From the cell containing the given text, extract its center point as (X, Y) coordinate. 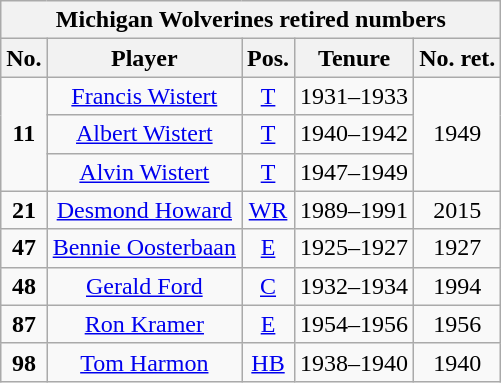
87 (24, 324)
Bennie Oosterbaan (144, 248)
Desmond Howard (144, 210)
48 (24, 286)
1949 (458, 134)
Tenure (354, 58)
Michigan Wolverines retired numbers (251, 20)
No. (24, 58)
1927 (458, 248)
1954–1956 (354, 324)
No. ret. (458, 58)
Gerald Ford (144, 286)
1956 (458, 324)
1940 (458, 362)
Albert Wistert (144, 134)
47 (24, 248)
Pos. (268, 58)
C (268, 286)
WR (268, 210)
1940–1942 (354, 134)
1989–1991 (354, 210)
1931–1933 (354, 96)
2015 (458, 210)
1925–1927 (354, 248)
1938–1940 (354, 362)
1994 (458, 286)
1932–1934 (354, 286)
1947–1949 (354, 172)
21 (24, 210)
Ron Kramer (144, 324)
98 (24, 362)
HB (268, 362)
Tom Harmon (144, 362)
Player (144, 58)
Alvin Wistert (144, 172)
Francis Wistert (144, 96)
11 (24, 134)
